Pinpoint the cell where the given text exists, returning its (X, Y) midpoint coordinate. 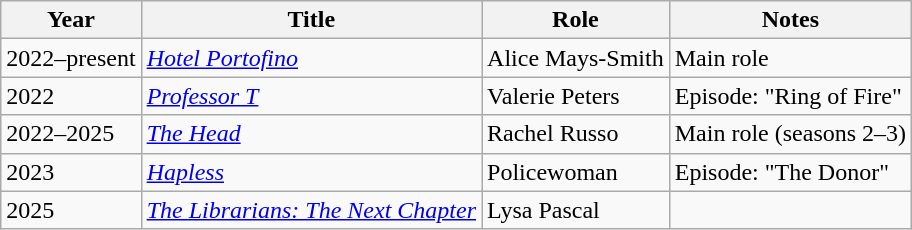
The Head (311, 134)
Hotel Portofino (311, 58)
2022–2025 (71, 134)
Rachel Russo (576, 134)
Hapless (311, 172)
2022–present (71, 58)
Valerie Peters (576, 96)
Role (576, 20)
2023 (71, 172)
Professor T (311, 96)
Lysa Pascal (576, 210)
The Librarians: The Next Chapter (311, 210)
Policewoman (576, 172)
Year (71, 20)
Alice Mays-Smith (576, 58)
Notes (790, 20)
Episode: "Ring of Fire" (790, 96)
Main role (seasons 2–3) (790, 134)
2022 (71, 96)
Episode: "The Donor" (790, 172)
Main role (790, 58)
2025 (71, 210)
Title (311, 20)
